Determine the [X, Y] coordinate at the center of the cell enclosing the given text.  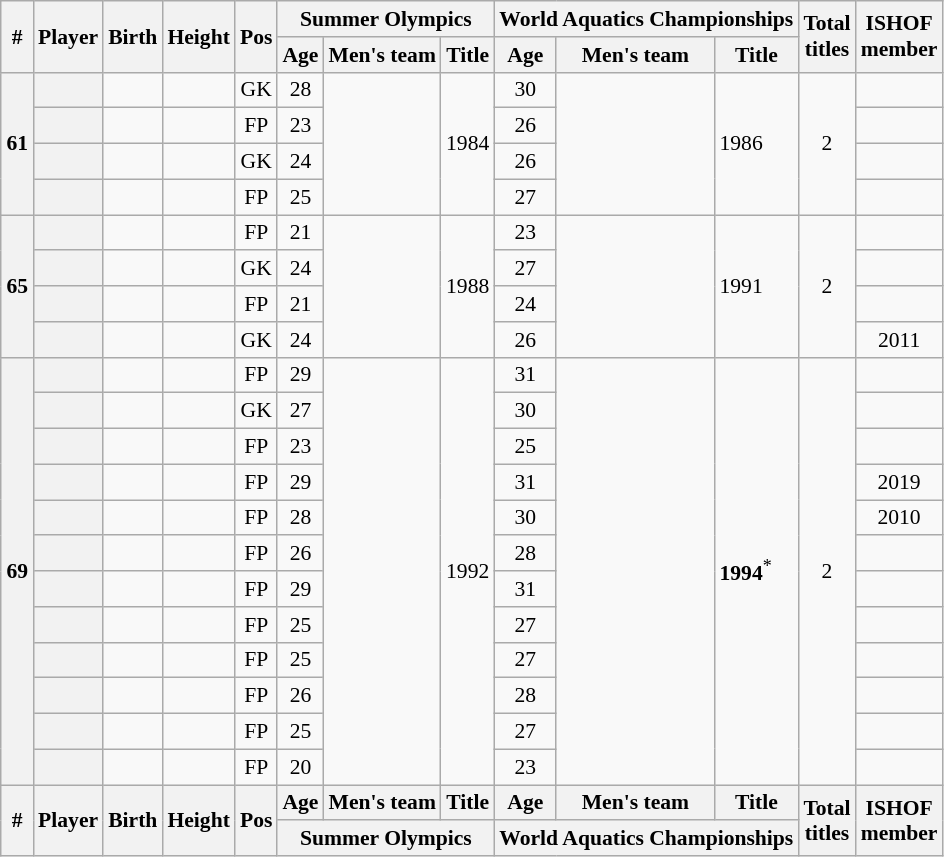
2019 [900, 482]
20 [300, 767]
1988 [468, 286]
1992 [468, 571]
65 [17, 286]
1986 [756, 143]
2011 [900, 340]
61 [17, 143]
1994* [756, 571]
1991 [756, 286]
2010 [900, 518]
69 [17, 571]
1984 [468, 143]
